Determine the (X, Y) coordinate at the center of the cell enclosing the given text.  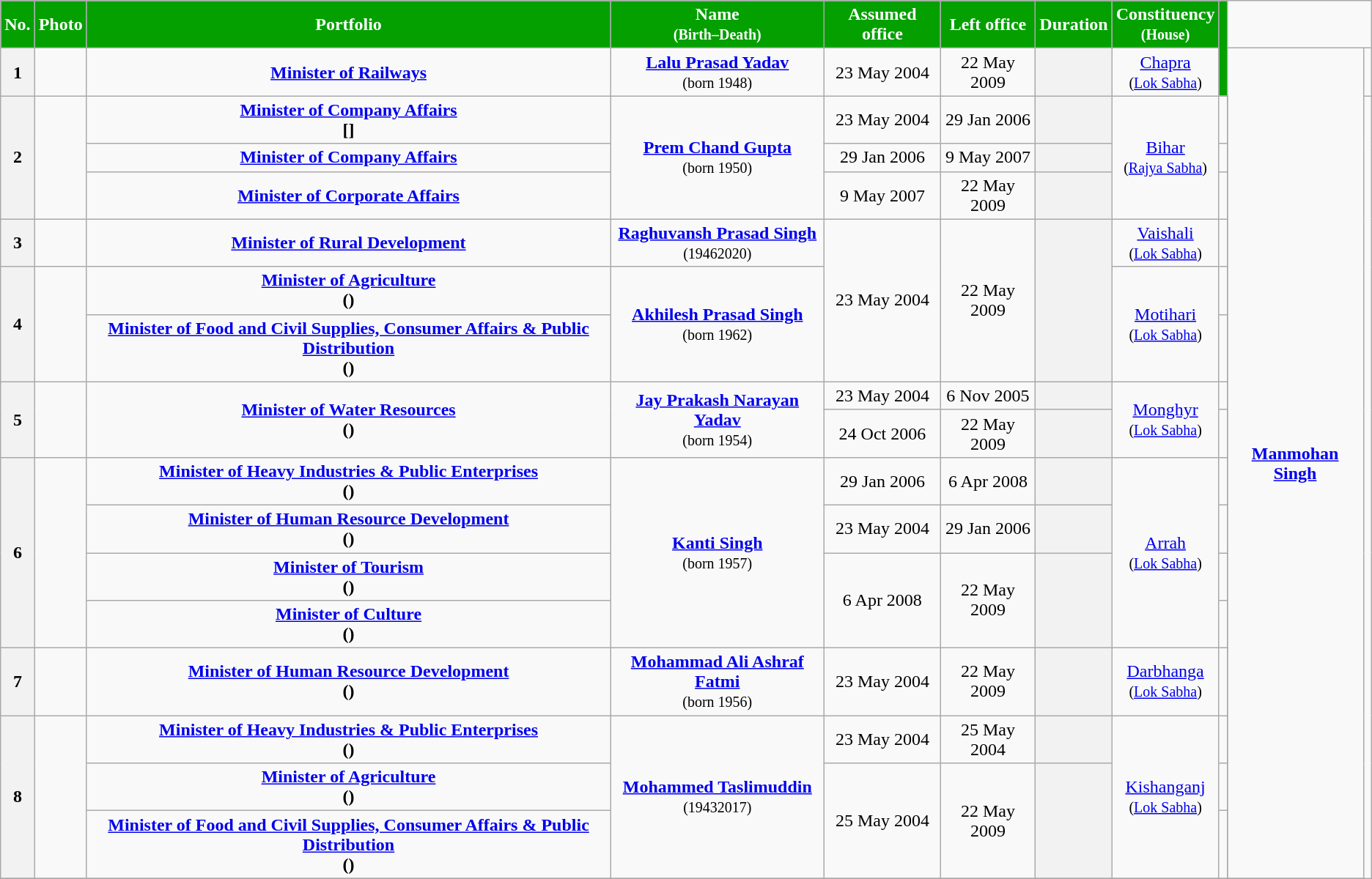
24 Oct 2006 (882, 434)
Lalu Prasad Yadav(born 1948) (718, 72)
Minister of Corporate Affairs (349, 195)
Motihari(Lok Sabha) (1165, 324)
Duration (1074, 25)
Vaishali(Lok Sabha) (1165, 243)
Akhilesh Prasad Singh(born 1962) (718, 324)
4 (18, 324)
Darbhanga(Lok Sabha) (1165, 682)
Minister of Company Affairs (349, 157)
Minister of Rural Development (349, 243)
8 (18, 797)
Minister of Water Resources() (349, 419)
Kanti Singh(born 1957) (718, 552)
2 (18, 157)
Monghyr(Lok Sabha) (1165, 419)
Assumed office (882, 25)
5 (18, 419)
1 (18, 72)
6 Nov 2005 (988, 396)
Portfolio (349, 25)
6 (18, 552)
Mohammed Taslimuddin(19432017) (718, 797)
Kishanganj(Lok Sabha) (1165, 797)
Minister of Culture() (349, 624)
Name(Birth–Death) (718, 25)
Manmohan Singh (1295, 463)
3 (18, 243)
Chapra(Lok Sabha) (1165, 72)
Mohammad Ali Ashraf Fatmi(born 1956) (718, 682)
Bihar(Rajya Sabha) (1165, 157)
Raghuvansh Prasad Singh(19462020) (718, 243)
No. (18, 25)
Prem Chand Gupta(born 1950) (718, 157)
Arrah(Lok Sabha) (1165, 552)
Jay Prakash Narayan Yadav(born 1954) (718, 419)
Minister of Tourism() (349, 576)
Photo (60, 25)
Left office (988, 25)
7 (18, 682)
Constituency(House) (1165, 25)
Minister of Railways (349, 72)
Minister of Company Affairs[] (349, 120)
